Output the [X, Y] coordinate of the center of the cell containing the given text.  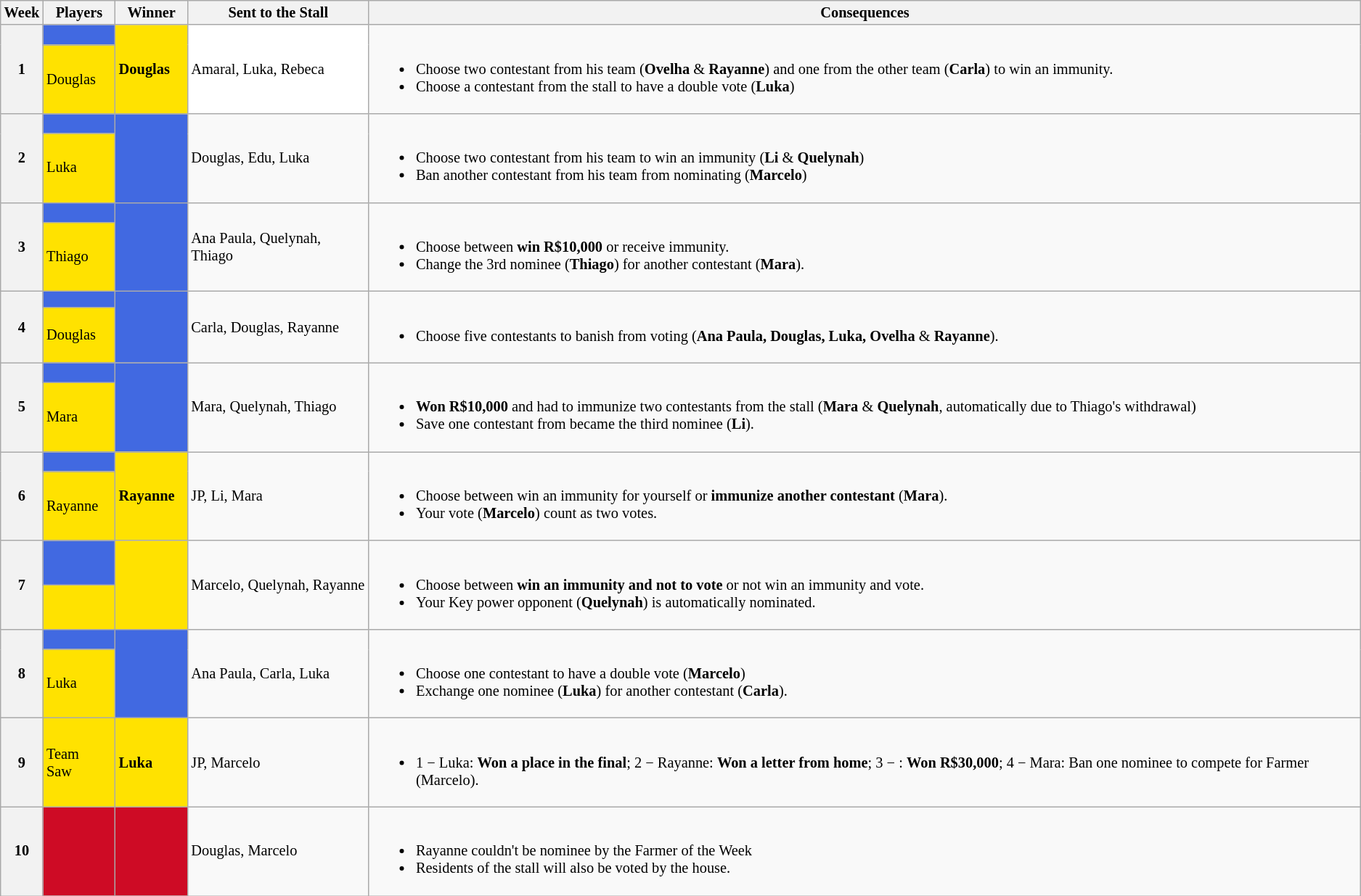
10 [22, 851]
Choose one contestant to have a double vote (Marcelo)Exchange one nominee (Luka) for another contestant (Carla). [865, 673]
Players [79, 12]
TeamSaw [79, 763]
Choose five contestants to banish from voting (Ana Paula, Douglas, Luka, Ovelha & Rayanne). [865, 326]
Amaral, Luka, Rebeca [278, 69]
3 [22, 247]
Ana Paula, Quelynah, Thiago [278, 247]
Choose between win an immunity and not to vote or not win an immunity and vote.Your Key power opponent (Quelynah) is automatically nominated. [865, 585]
1 [22, 69]
Douglas, Edu, Luka [278, 157]
Winner [152, 12]
8 [22, 673]
Sent to the Stall [278, 12]
7 [22, 585]
Choose two contestant from his team to win an immunity (Li & Quelynah)Ban another contestant from his team from nominating (Marcelo) [865, 157]
Consequences [865, 12]
Carla, Douglas, Rayanne [278, 326]
Ana Paula, Carla, Luka [278, 673]
5 [22, 407]
2 [22, 157]
6 [22, 496]
Thiago [79, 257]
Choose between win R$10,000 or receive immunity.Change the 3rd nominee (Thiago) for another contestant (Mara). [865, 247]
Choose between win an immunity for yourself or immunize another contestant (Mara).Your vote (Marcelo) count as two votes. [865, 496]
Douglas, Marcelo [278, 851]
Mara, Quelynah, Thiago [278, 407]
9 [22, 763]
JP, Li, Mara [278, 496]
Week [22, 12]
JP, Marcelo [278, 763]
4 [22, 326]
Marcelo, Quelynah, Rayanne [278, 585]
Rayanne couldn't be nominee by the Farmer of the WeekResidents of the stall will also be voted by the house. [865, 851]
Mara [79, 416]
